Return [x, y] of the center of cell containing provided text 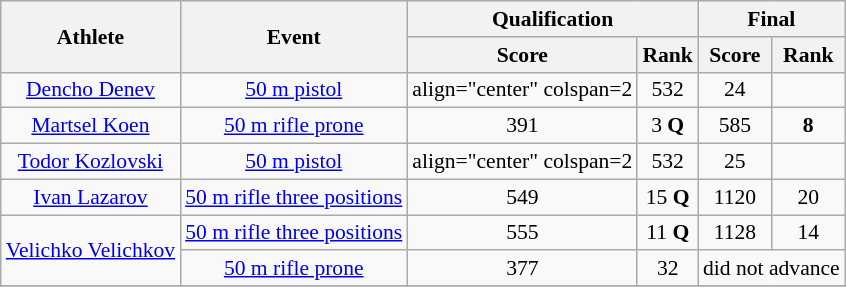
Dencho Denev [90, 90]
11 Q [668, 233]
549 [522, 197]
24 [735, 90]
32 [668, 269]
Qualification [552, 19]
555 [522, 233]
1128 [735, 233]
8 [808, 126]
377 [522, 269]
20 [808, 197]
Martsel Koen [90, 126]
Velichko Velichkov [90, 250]
1120 [735, 197]
Todor Kozlovski [90, 162]
Ivan Lazarov [90, 197]
Event [294, 36]
did not advance [772, 269]
Athlete [90, 36]
3 Q [668, 126]
Final [772, 19]
585 [735, 126]
14 [808, 233]
15 Q [668, 197]
25 [735, 162]
391 [522, 126]
